Return the (X, Y) coordinate for the center point of the cell that contains the specified text.  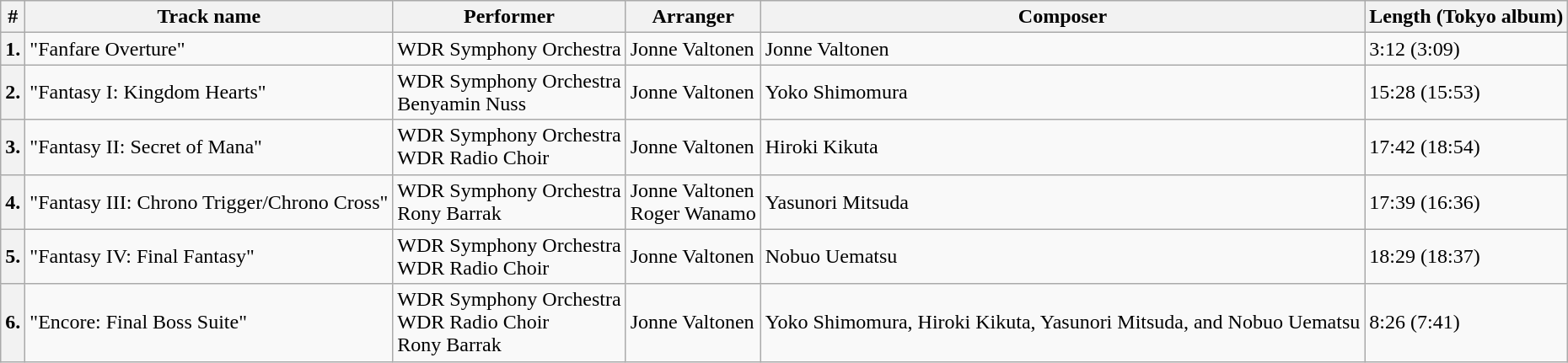
WDR Symphony OrchestraRony Barrak (509, 202)
17:42 (18:54) (1467, 147)
2. (13, 93)
3. (13, 147)
Composer (1062, 17)
Length (Tokyo album) (1467, 17)
"Fantasy II: Secret of Mana" (209, 147)
"Fantasy III: Chrono Trigger/Chrono Cross" (209, 202)
Yoko Shimomura (1062, 93)
Track name (209, 17)
Hiroki Kikuta (1062, 147)
# (13, 17)
8:26 (7:41) (1467, 323)
1. (13, 49)
6. (13, 323)
Arranger (693, 17)
Nobuo Uematsu (1062, 256)
"Fantasy IV: Final Fantasy" (209, 256)
Yasunori Mitsuda (1062, 202)
"Fantasy I: Kingdom Hearts" (209, 93)
Performer (509, 17)
Yoko Shimomura, Hiroki Kikuta, Yasunori Mitsuda, and Nobuo Uematsu (1062, 323)
15:28 (15:53) (1467, 93)
5. (13, 256)
WDR Symphony OrchestraWDR Radio ChoirRony Barrak (509, 323)
Jonne ValtonenRoger Wanamo (693, 202)
4. (13, 202)
18:29 (18:37) (1467, 256)
3:12 (3:09) (1467, 49)
"Fanfare Overture" (209, 49)
WDR Symphony Orchestra (509, 49)
WDR Symphony OrchestraBenyamin Nuss (509, 93)
"Encore: Final Boss Suite" (209, 323)
17:39 (16:36) (1467, 202)
